Capture the cell that displays the provided text and extract its (x, y) central coordinate. 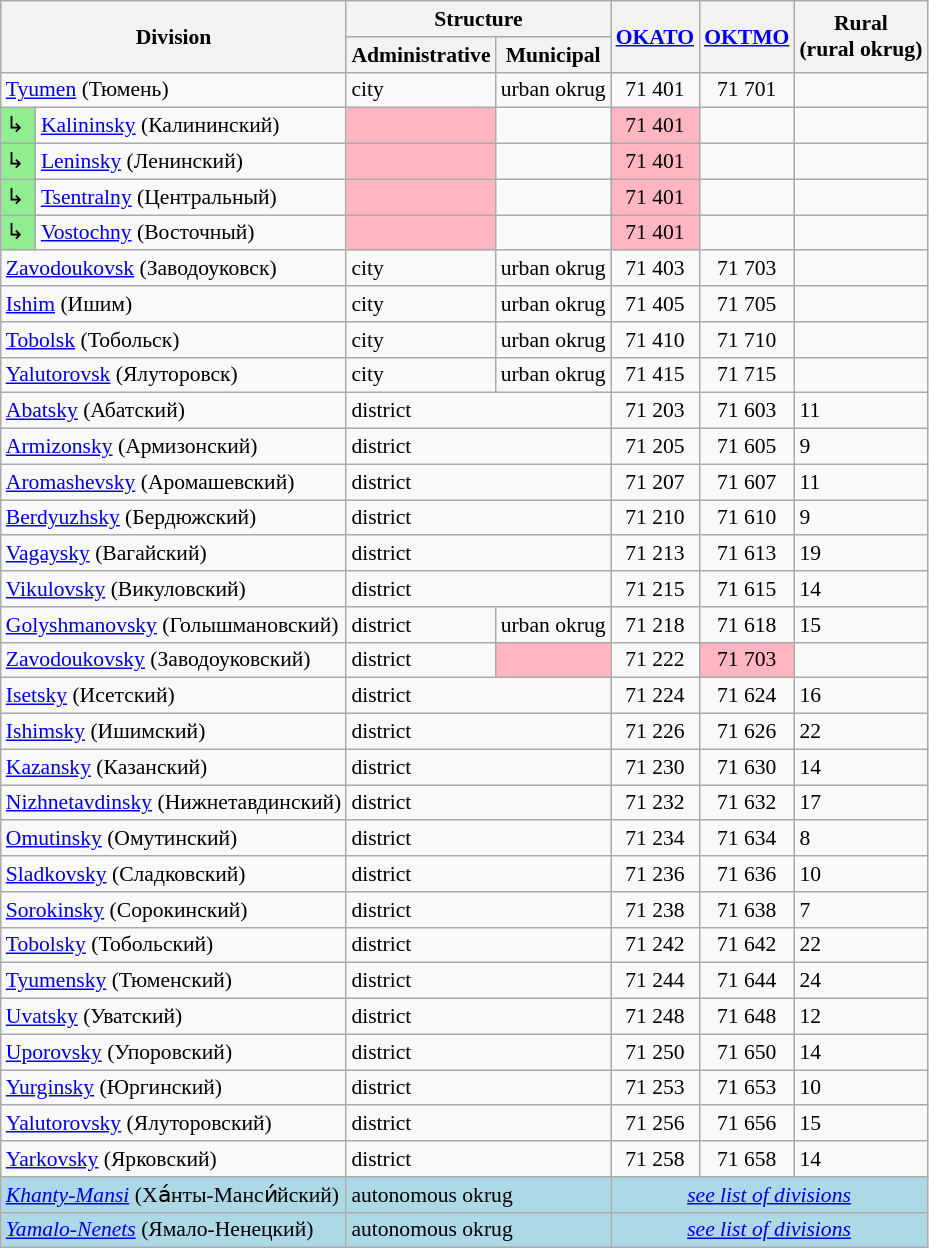
71 650 (746, 1052)
16 (860, 696)
Yamalo-Nenets (Ямало-Ненецкий) (174, 1230)
71 701 (746, 90)
Aromashevsky (Аромашевский) (174, 482)
71 238 (655, 910)
Tyumensky (Тюменский) (174, 981)
Vagaysky (Вагайский) (174, 554)
71 248 (655, 1017)
71 705 (746, 304)
Rural(rural okrug) (860, 36)
Kazansky (Казанский) (174, 767)
71 658 (746, 1159)
12 (860, 1017)
71 210 (655, 518)
Uporovsky (Упоровский) (174, 1052)
Tobolsky (Тобольский) (174, 945)
71 207 (655, 482)
Sorokinsky (Сорокинский) (174, 910)
71 656 (746, 1124)
71 603 (746, 411)
Zavodoukovsky (Заводоуковский) (174, 660)
71 632 (746, 803)
Zavodoukovsk (Заводоуковск) (174, 269)
71 232 (655, 803)
71 203 (655, 411)
17 (860, 803)
71 226 (655, 732)
71 626 (746, 732)
Vostochny (Восточный) (192, 233)
71 410 (655, 340)
Tobolsk (Тобольск) (174, 340)
Berdyuzhsky (Бердюжский) (174, 518)
Tyumen (Тюмень) (174, 90)
71 230 (655, 767)
OKATO (655, 36)
Khanty-Mansi (Ха́нты-Манси́йский) (174, 1195)
71 653 (746, 1088)
71 618 (746, 625)
Vikulovsky (Викуловский) (174, 589)
8 (860, 839)
71 256 (655, 1124)
71 624 (746, 696)
71 213 (655, 554)
Yalutorovsky (Ялуторовский) (174, 1124)
Yalutorovsk (Ялуторовск) (174, 375)
19 (860, 554)
Structure (478, 19)
71 250 (655, 1052)
Division (174, 36)
71 648 (746, 1017)
Nizhnetavdinsky (Нижнетавдинский) (174, 803)
71 605 (746, 447)
71 403 (655, 269)
71 630 (746, 767)
71 222 (655, 660)
71 610 (746, 518)
71 258 (655, 1159)
Armizonsky (Армизонский) (174, 447)
Yarkovsky (Ярковский) (174, 1159)
71 405 (655, 304)
71 218 (655, 625)
7 (860, 910)
Leninsky (Ленинский) (192, 162)
71 613 (746, 554)
Uvatsky (Уватский) (174, 1017)
71 253 (655, 1088)
71 224 (655, 696)
71 615 (746, 589)
OKTMO (746, 36)
Ishimsky (Ишимский) (174, 732)
Municipal (554, 55)
71 644 (746, 981)
Sladkovsky (Сладковский) (174, 874)
71 415 (655, 375)
Kalininsky (Калининский) (192, 126)
71 242 (655, 945)
Abatsky (Абатский) (174, 411)
71 636 (746, 874)
71 642 (746, 945)
Golyshmanovsky (Голышмановский) (174, 625)
Isetsky (Исетский) (174, 696)
71 715 (746, 375)
71 234 (655, 839)
71 215 (655, 589)
Ishim (Ишим) (174, 304)
Yurginsky (Юргинский) (174, 1088)
Administrative (420, 55)
71 607 (746, 482)
71 710 (746, 340)
71 634 (746, 839)
71 205 (655, 447)
Omutinsky (Омутинский) (174, 839)
71 244 (655, 981)
Tsentralny (Центральный) (192, 197)
71 236 (655, 874)
24 (860, 981)
71 638 (746, 910)
